Capture the cell that displays the provided text and extract its [x, y] central coordinate. 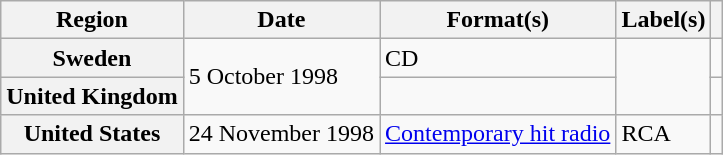
RCA [664, 134]
United States [92, 134]
Region [92, 20]
United Kingdom [92, 96]
24 November 1998 [281, 134]
Date [281, 20]
Sweden [92, 58]
5 October 1998 [281, 77]
Label(s) [664, 20]
CD [498, 58]
Format(s) [498, 20]
Contemporary hit radio [498, 134]
